Detect which cell encompasses the target text, then output its (x, y) center coordinate. 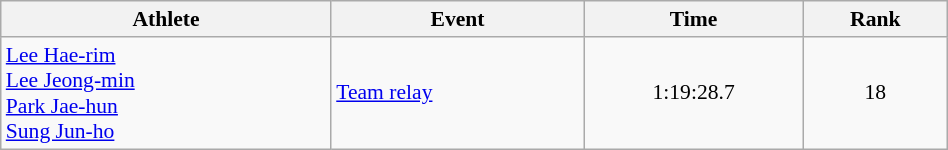
Rank (875, 19)
Athlete (166, 19)
Lee Hae-rim Lee Jeong-min Park Jae-hun Sung Jun-ho (166, 93)
Time (694, 19)
Event (458, 19)
1:19:28.7 (694, 93)
Team relay (458, 93)
18 (875, 93)
